For the text-containing cell, return its midpoint in [x, y] coordinate format. 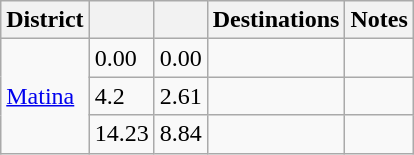
8.84 [180, 134]
14.23 [122, 134]
Matina [45, 96]
2.61 [180, 96]
Destinations [276, 20]
4.2 [122, 96]
District [45, 20]
Notes [379, 20]
